For the text-containing cell, return its midpoint in [x, y] coordinate format. 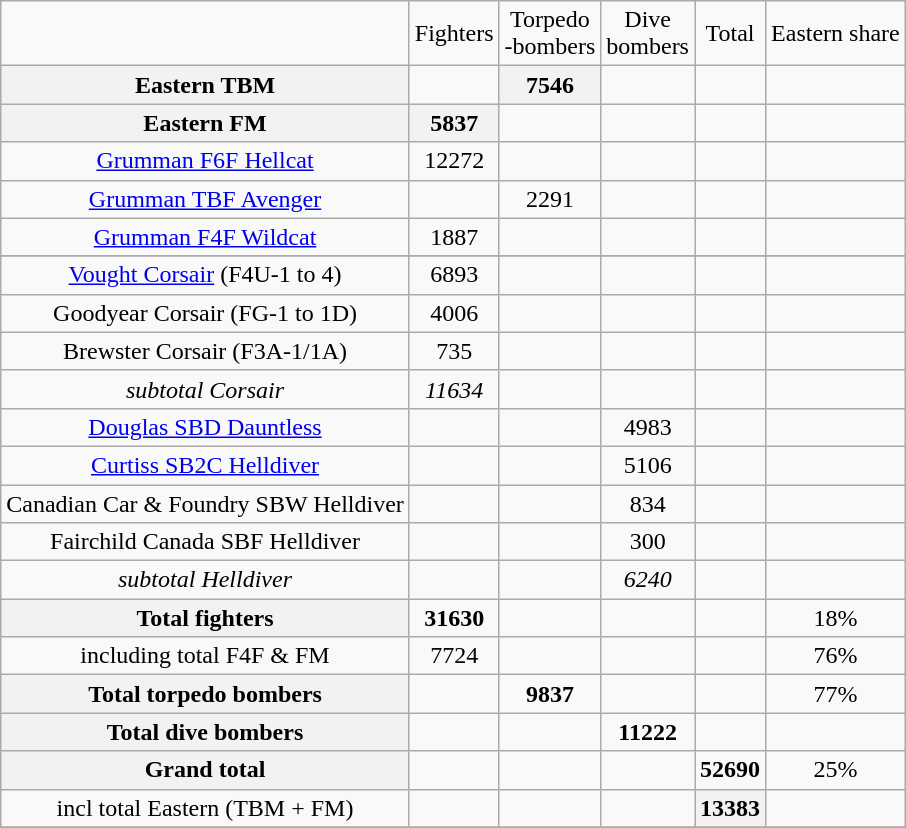
subtotal Corsair [206, 389]
52690 [730, 770]
5106 [648, 465]
12272 [454, 161]
Canadian Car & Foundry SBW Helldiver [206, 503]
Eastern share [836, 34]
9837 [550, 694]
25% [836, 770]
subtotal Helldiver [206, 580]
18% [836, 618]
Eastern TBM [206, 85]
Fairchild Canada SBF Helldiver [206, 542]
Goodyear Corsair (FG-1 to 1D) [206, 313]
7546 [550, 85]
31630 [454, 618]
4983 [648, 427]
77% [836, 694]
834 [648, 503]
Total fighters [206, 618]
1887 [454, 237]
Total [730, 34]
Curtiss SB2C Helldiver [206, 465]
Douglas SBD Dauntless [206, 427]
Grand total [206, 770]
7724 [454, 656]
Grumman F4F Wildcat [206, 237]
incl total Eastern (TBM + FM) [206, 808]
2291 [550, 199]
735 [454, 351]
including total F4F & FM [206, 656]
13383 [730, 808]
6893 [454, 275]
4006 [454, 313]
Brewster Corsair (F3A-1/1A) [206, 351]
Grumman TBF Avenger [206, 199]
Vought Corsair (F4U-1 to 4) [206, 275]
Total torpedo bombers [206, 694]
Torpedo -bombers [550, 34]
Fighters [454, 34]
Dive bombers [648, 34]
Grumman F6F Hellcat [206, 161]
11634 [454, 389]
76% [836, 656]
6240 [648, 580]
300 [648, 542]
11222 [648, 732]
Eastern FM [206, 123]
5837 [454, 123]
Total dive bombers [206, 732]
